For the text-containing cell, return its midpoint in (x, y) coordinate format. 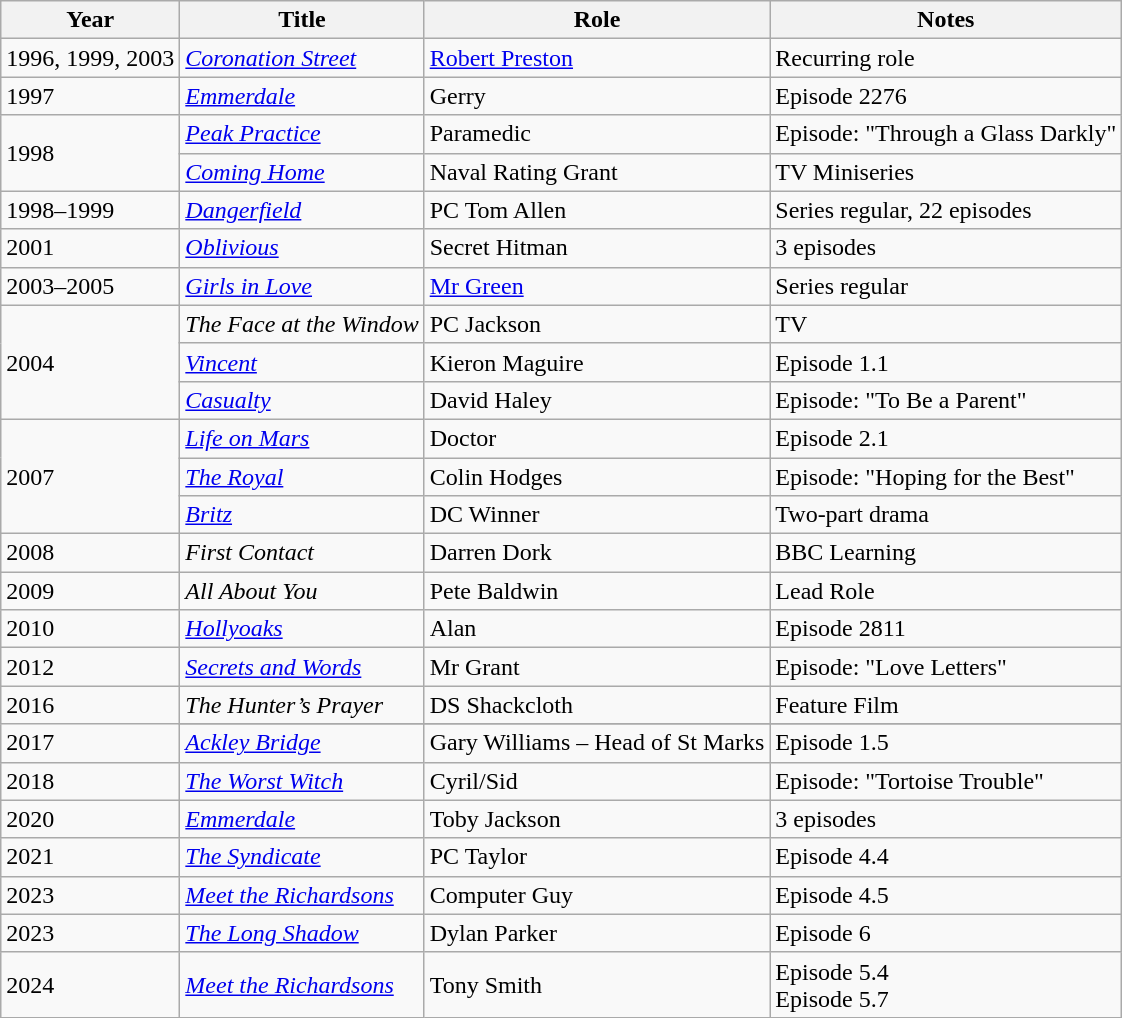
Computer Guy (597, 895)
2024 (90, 984)
Alan (597, 629)
Episode 1.5 (946, 743)
Dangerfield (302, 210)
Cyril/Sid (597, 781)
Toby Jackson (597, 819)
2010 (90, 629)
Colin Hodges (597, 477)
Oblivious (302, 248)
Tony Smith (597, 984)
The Hunter’s Prayer (302, 705)
Episode: "Love Letters" (946, 667)
DC Winner (597, 515)
Episode 2.1 (946, 438)
Kieron Maguire (597, 362)
TV Miniseries (946, 172)
Notes (946, 20)
Episode 6 (946, 933)
Episode: "Tortoise Trouble" (946, 781)
Life on Mars (302, 438)
Gerry (597, 96)
Episode: "To Be a Parent" (946, 400)
Secret Hitman (597, 248)
1998 (90, 153)
Robert Preston (597, 58)
Secrets and Words (302, 667)
Year (90, 20)
2004 (90, 362)
2018 (90, 781)
David Haley (597, 400)
Series regular (946, 286)
Series regular, 22 episodes (946, 210)
Coronation Street (302, 58)
Two-part drama (946, 515)
Title (302, 20)
1998–1999 (90, 210)
Episode: "Hoping for the Best" (946, 477)
Episode 1.1 (946, 362)
Lead Role (946, 591)
The Long Shadow (302, 933)
Naval Rating Grant (597, 172)
First Contact (302, 553)
PC Jackson (597, 324)
Mr Green (597, 286)
Casualty (302, 400)
TV (946, 324)
The Royal (302, 477)
Feature Film (946, 705)
Episode 5.4Episode 5.7 (946, 984)
1996, 1999, 2003 (90, 58)
The Face at the Window (302, 324)
BBC Learning (946, 553)
2009 (90, 591)
2001 (90, 248)
Doctor (597, 438)
Coming Home (302, 172)
Peak Practice (302, 134)
Girls in Love (302, 286)
Recurring role (946, 58)
2017 (90, 743)
Vincent (302, 362)
Episode 2276 (946, 96)
Hollyoaks (302, 629)
Episode: "Through a Glass Darkly" (946, 134)
Dylan Parker (597, 933)
PC Taylor (597, 857)
Britz (302, 515)
All About You (302, 591)
Pete Baldwin (597, 591)
Episode 4.5 (946, 895)
Mr Grant (597, 667)
Role (597, 20)
Paramedic (597, 134)
2016 (90, 705)
Darren Dork (597, 553)
The Syndicate (302, 857)
Gary Williams – Head of St Marks (597, 743)
2021 (90, 857)
Episode 4.4 (946, 857)
Ackley Bridge (302, 743)
PC Tom Allen (597, 210)
2012 (90, 667)
Episode 2811 (946, 629)
2020 (90, 819)
2003–2005 (90, 286)
The Worst Witch (302, 781)
DS Shackcloth (597, 705)
2008 (90, 553)
2007 (90, 476)
1997 (90, 96)
